Find where the given text appears and provide that cell's center as (x, y) coordinate. 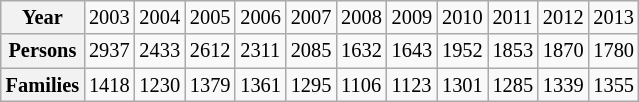
2433 (159, 51)
1952 (462, 51)
2007 (311, 17)
Year (42, 17)
1379 (210, 85)
1106 (361, 85)
2085 (311, 51)
2937 (109, 51)
1295 (311, 85)
1643 (412, 51)
1418 (109, 85)
1853 (513, 51)
2311 (260, 51)
1361 (260, 85)
1339 (563, 85)
2612 (210, 51)
2008 (361, 17)
2003 (109, 17)
1230 (159, 85)
1301 (462, 85)
1123 (412, 85)
1355 (613, 85)
2013 (613, 17)
1285 (513, 85)
1870 (563, 51)
Families (42, 85)
2010 (462, 17)
1780 (613, 51)
2004 (159, 17)
2006 (260, 17)
2012 (563, 17)
Persons (42, 51)
1632 (361, 51)
2009 (412, 17)
2011 (513, 17)
2005 (210, 17)
